Identify which cell holds the provided text, then report its (x, y) central coordinate. 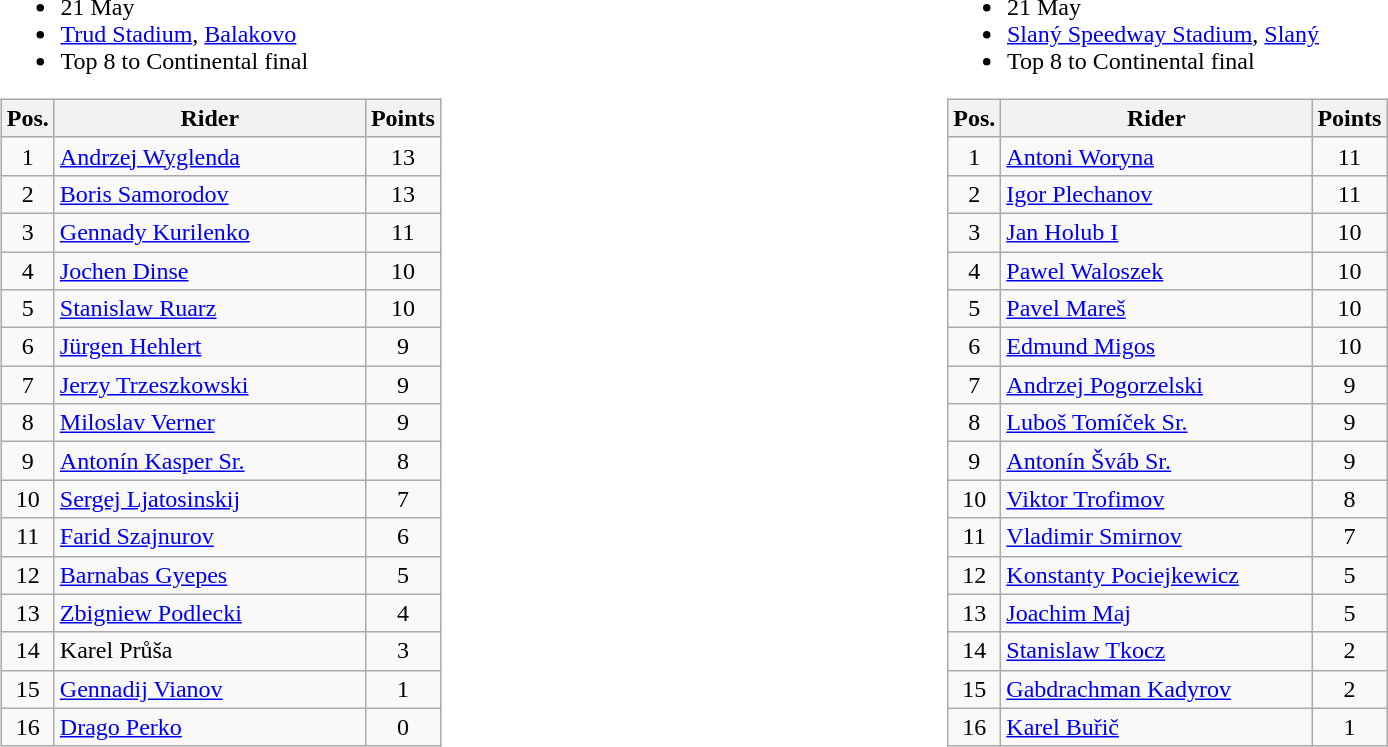
Igor Plechanov (1156, 194)
Jerzy Trzeszkowski (210, 385)
Farid Szajnurov (210, 537)
Luboš Tomíček Sr. (1156, 423)
Drago Perko (210, 727)
Stanislaw Tkocz (1156, 651)
Joachim Maj (1156, 613)
Miloslav Verner (210, 423)
Stanislaw Ruarz (210, 309)
Andrzej Pogorzelski (1156, 385)
Vladimir Smirnov (1156, 537)
Andrzej Wyglenda (210, 156)
Edmund Migos (1156, 347)
Gabdrachman Kadyrov (1156, 689)
Karel Průša (210, 651)
Karel Buřič (1156, 727)
Jochen Dinse (210, 271)
Antonín Šváb Sr. (1156, 461)
Antonín Kasper Sr. (210, 461)
Antoni Woryna (1156, 156)
Jan Holub I (1156, 232)
Viktor Trofimov (1156, 499)
Sergej Ljatosinskij (210, 499)
Barnabas Gyepes (210, 575)
Gennady Kurilenko (210, 232)
Pavel Mareš (1156, 309)
Konstanty Pociejkewicz (1156, 575)
Boris Samorodov (210, 194)
0 (402, 727)
Pawel Waloszek (1156, 271)
Zbigniew Podlecki (210, 613)
Gennadij Vianov (210, 689)
Jürgen Hehlert (210, 347)
